Extract the [x, y] coordinate from the center of the cell holding the provided text.  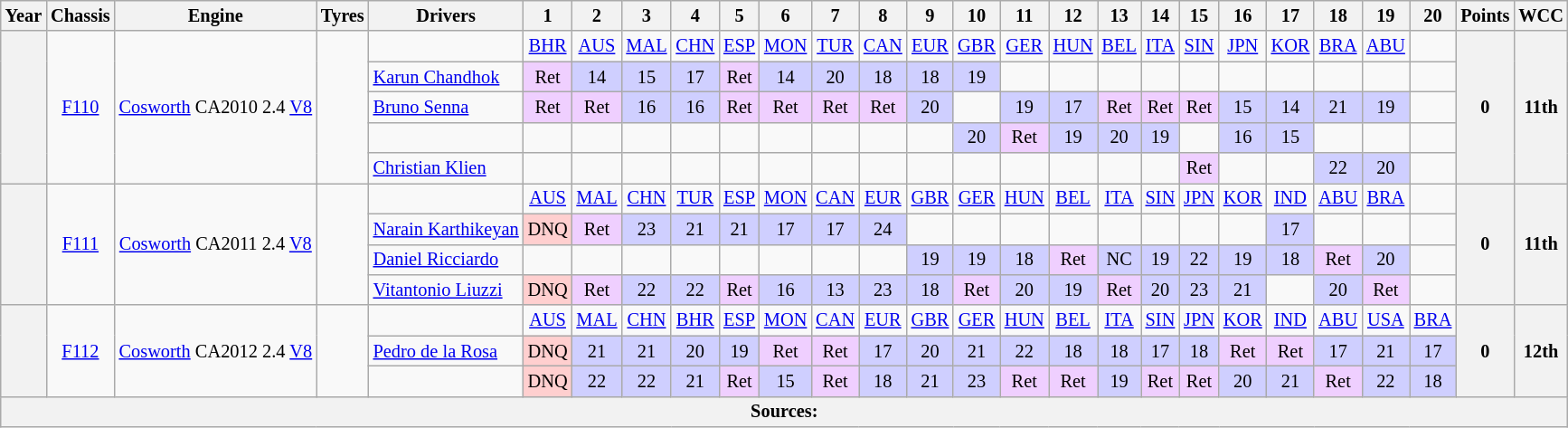
Year [24, 15]
12th [1541, 351]
Points [1485, 15]
Pedro de la Rosa [447, 351]
Engine [215, 15]
3 [646, 15]
Cosworth CA2012 2.4 V8 [215, 351]
10 [977, 15]
Cosworth CA2011 2.4 V8 [215, 244]
9 [930, 15]
7 [836, 15]
Christian Klien [447, 168]
1 [548, 15]
6 [785, 15]
24 [883, 229]
F111 [80, 244]
WCC [1541, 15]
Chassis [80, 15]
F110 [80, 107]
Tyres [343, 15]
4 [694, 15]
Sources: [785, 412]
Drivers [447, 15]
2 [597, 15]
NC [1119, 260]
Karun Chandhok [447, 77]
USA [1385, 320]
Daniel Ricciardo [447, 260]
5 [740, 15]
Cosworth CA2010 2.4 V8 [215, 107]
Narain Karthikeyan [447, 229]
11 [1025, 15]
12 [1073, 15]
F112 [80, 351]
8 [883, 15]
Vitantonio Liuzzi [447, 290]
Bruno Senna [447, 107]
